Locate the cell with the specified text and output its [X, Y] center coordinate. 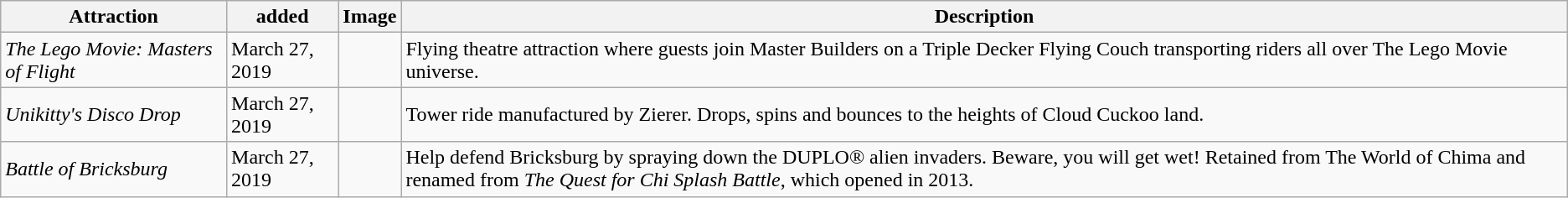
Battle of Bricksburg [114, 169]
Description [984, 17]
Tower ride manufactured by Zierer. Drops, spins and bounces to the heights of Cloud Cuckoo land. [984, 114]
Unikitty's Disco Drop [114, 114]
Image [370, 17]
added [283, 17]
Flying theatre attraction where guests join Master Builders on a Triple Decker Flying Couch transporting riders all over The Lego Movie universe. [984, 60]
Attraction [114, 17]
The Lego Movie: Masters of Flight [114, 60]
